Scan for the cell matching the given text and deliver its (x, y) coordinate at center. 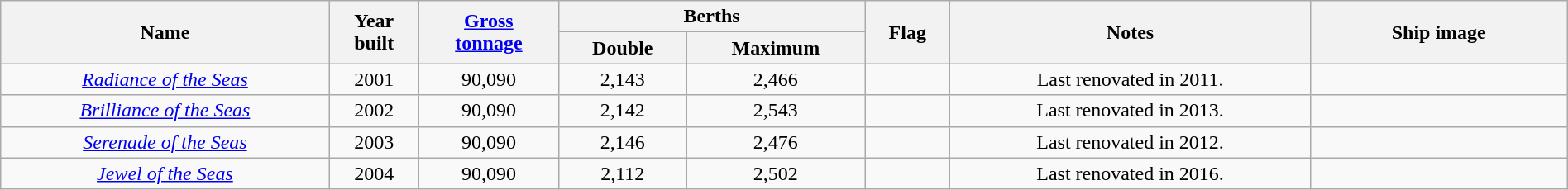
2,146 (624, 142)
2,466 (776, 79)
2,142 (624, 111)
Yearbuilt (374, 32)
Notes (1130, 32)
2,543 (776, 111)
Flag (908, 32)
Jewel of the Seas (165, 173)
2,112 (624, 173)
Last renovated in 2011. (1130, 79)
Last renovated in 2013. (1130, 111)
Maximum (776, 48)
Last renovated in 2016. (1130, 173)
Brilliance of the Seas (165, 111)
2,502 (776, 173)
Serenade of the Seas (165, 142)
Last renovated in 2012. (1130, 142)
Grosstonnage (488, 32)
Ship image (1439, 32)
Double (624, 48)
Berths (712, 17)
Name (165, 32)
2,143 (624, 79)
2002 (374, 111)
Radiance of the Seas (165, 79)
2004 (374, 173)
2003 (374, 142)
2,476 (776, 142)
2001 (374, 79)
